Determine the (x, y) coordinate at the center of the cell enclosing the given text.  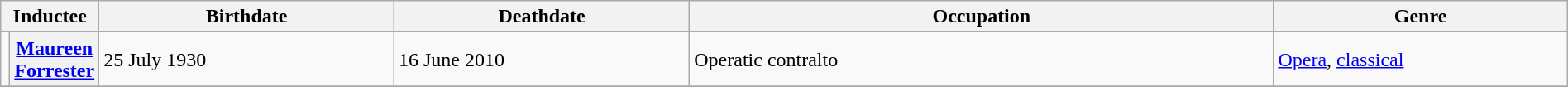
Maureen Forrester (55, 60)
Deathdate (541, 17)
Operatic contralto (982, 60)
Birthdate (246, 17)
Opera, classical (1421, 60)
Inductee (50, 17)
16 June 2010 (541, 60)
Genre (1421, 17)
25 July 1930 (246, 60)
Occupation (982, 17)
